Capture the cell that displays the provided text and extract its (X, Y) central coordinate. 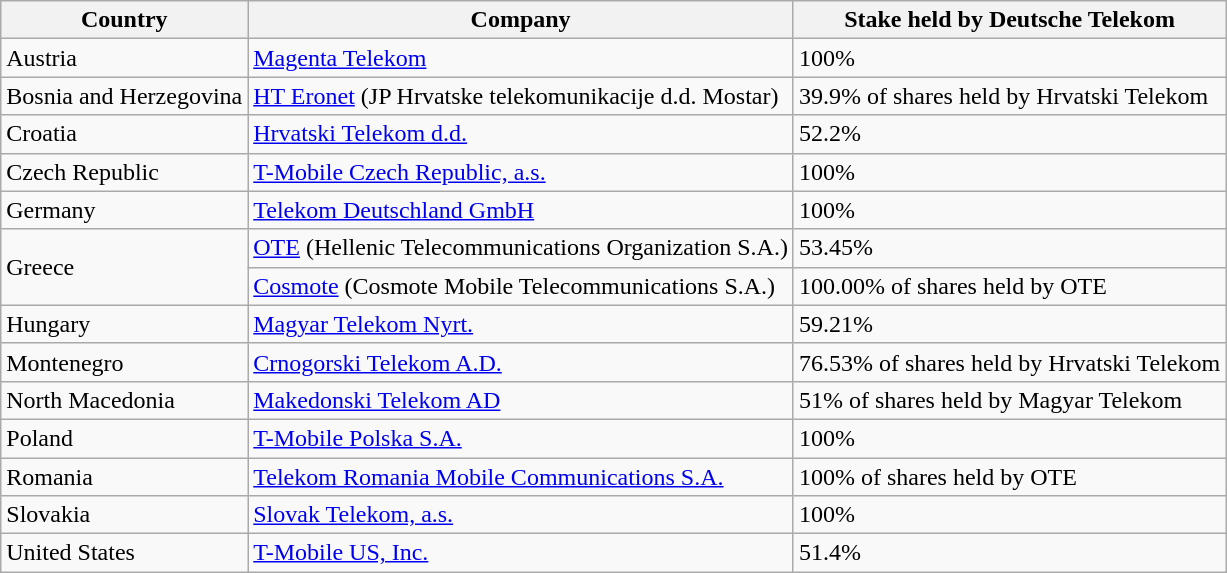
100.00% of shares held by OTE (1009, 286)
Hrvatski Telekom d.d. (521, 134)
39.9% of shares held by Hrvatski Telekom (1009, 96)
North Macedonia (124, 400)
Company (521, 20)
T-Mobile Czech Republic, a.s. (521, 172)
Cosmote (Cosmote Mobile Telecommunications S.A.) (521, 286)
Greece (124, 267)
59.21% (1009, 324)
Montenegro (124, 362)
Country (124, 20)
OTE (Hellenic Telecommunications Organization S.A.) (521, 248)
100% of shares held by OTE (1009, 477)
Hungary (124, 324)
Poland (124, 438)
United States (124, 553)
Croatia (124, 134)
Telekom Deutschland GmbH (521, 210)
Crnogorski Telekom A.D. (521, 362)
Slovak Telekom, a.s. (521, 515)
51.4% (1009, 553)
Stake held by Deutsche Telekom (1009, 20)
Magyar Telekom Nyrt. (521, 324)
Bosnia and Herzegovina (124, 96)
Austria (124, 58)
51% of shares held by Magyar Telekom (1009, 400)
Telekom Romania Mobile Communications S.A. (521, 477)
76.53% of shares held by Hrvatski Telekom (1009, 362)
52.2% (1009, 134)
Romania (124, 477)
T-Mobile US, Inc. (521, 553)
Slovakia (124, 515)
Czech Republic (124, 172)
Magenta Telekom (521, 58)
Germany (124, 210)
T-Mobile Polska S.A. (521, 438)
HT Eronet (JP Hrvatske telekomunikacije d.d. Mostar) (521, 96)
Makedonski Telekom AD (521, 400)
53.45% (1009, 248)
